Provide the [x, y] coordinate of the cell's center where the given text is located.  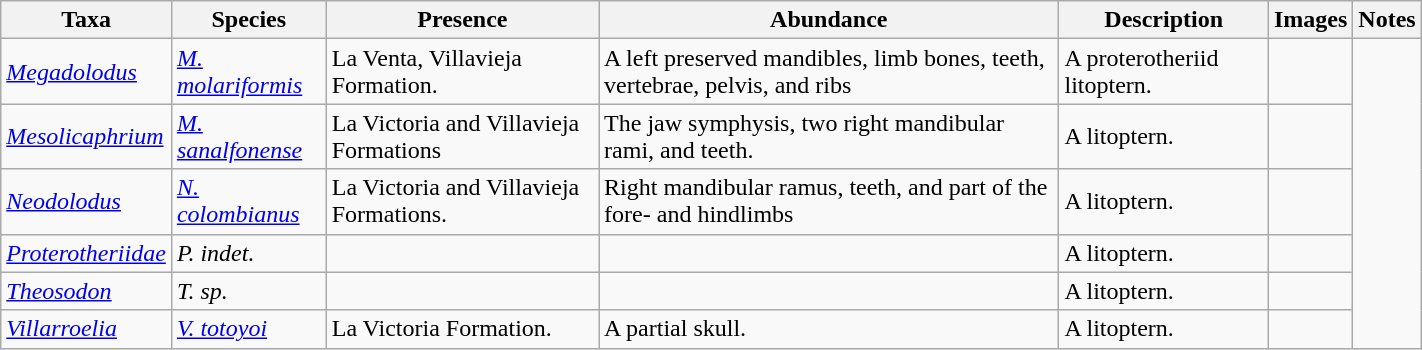
La Victoria and Villavieja Formations. [462, 202]
V. totoyoi [248, 329]
Taxa [86, 20]
Species [248, 20]
Proterotheriidae [86, 253]
P. indet. [248, 253]
La Venta, Villavieja Formation. [462, 72]
Abundance [829, 20]
Neodolodus [86, 202]
Images [1310, 20]
N. colombianus [248, 202]
M. sanalfonense [248, 136]
T. sp. [248, 291]
M. molariformis [248, 72]
Description [1164, 20]
La Victoria Formation. [462, 329]
Presence [462, 20]
Megadolodus [86, 72]
Mesolicaphrium [86, 136]
Theosodon [86, 291]
Villarroelia [86, 329]
Notes [1387, 20]
A partial skull. [829, 329]
The jaw symphysis, two right mandibular rami, and teeth. [829, 136]
A proterotheriid litoptern. [1164, 72]
Right mandibular ramus, teeth, and part of the fore- and hindlimbs [829, 202]
La Victoria and Villavieja Formations [462, 136]
A left preserved mandibles, limb bones, teeth, vertebrae, pelvis, and ribs [829, 72]
